Search for the cell housing the specified text and yield its [x, y] center coordinate. 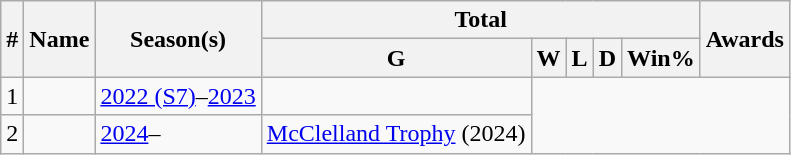
W [548, 58]
G [396, 58]
D [607, 58]
McClelland Trophy (2024) [396, 134]
Name [60, 39]
L [580, 58]
Total [480, 20]
2022 (S7)–2023 [178, 96]
Win% [662, 58]
2 [12, 134]
1 [12, 96]
Awards [744, 39]
2024– [178, 134]
# [12, 39]
Season(s) [178, 39]
